Return [X, Y] of the center of cell containing provided text 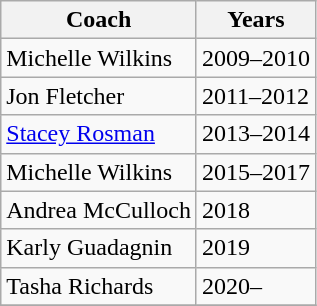
2009–2010 [256, 58]
2013–2014 [256, 134]
Coach [99, 20]
2011–2012 [256, 96]
2015–2017 [256, 172]
Andrea McCulloch [99, 210]
Years [256, 20]
2020– [256, 286]
2018 [256, 210]
Tasha Richards [99, 286]
Karly Guadagnin [99, 248]
Jon Fletcher [99, 96]
2019 [256, 248]
Stacey Rosman [99, 134]
